Identify which cell holds the provided text, then report its [X, Y] central coordinate. 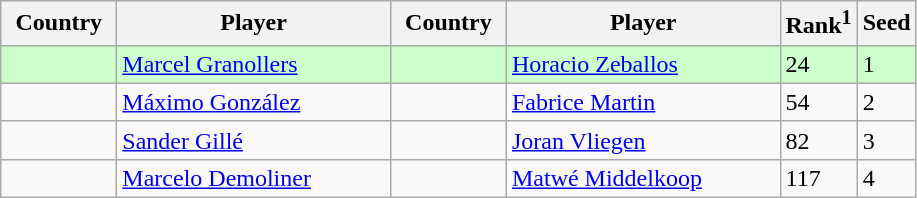
2 [886, 102]
3 [886, 140]
117 [818, 178]
54 [818, 102]
Seed [886, 24]
Joran Vliegen [643, 140]
Matwé Middelkoop [643, 178]
82 [818, 140]
Horacio Zeballos [643, 64]
4 [886, 178]
Marcelo Demoliner [254, 178]
Fabrice Martin [643, 102]
24 [818, 64]
Marcel Granollers [254, 64]
Sander Gillé [254, 140]
Máximo González [254, 102]
1 [886, 64]
Rank1 [818, 24]
